Locate the cell with the specified text and output its [x, y] center coordinate. 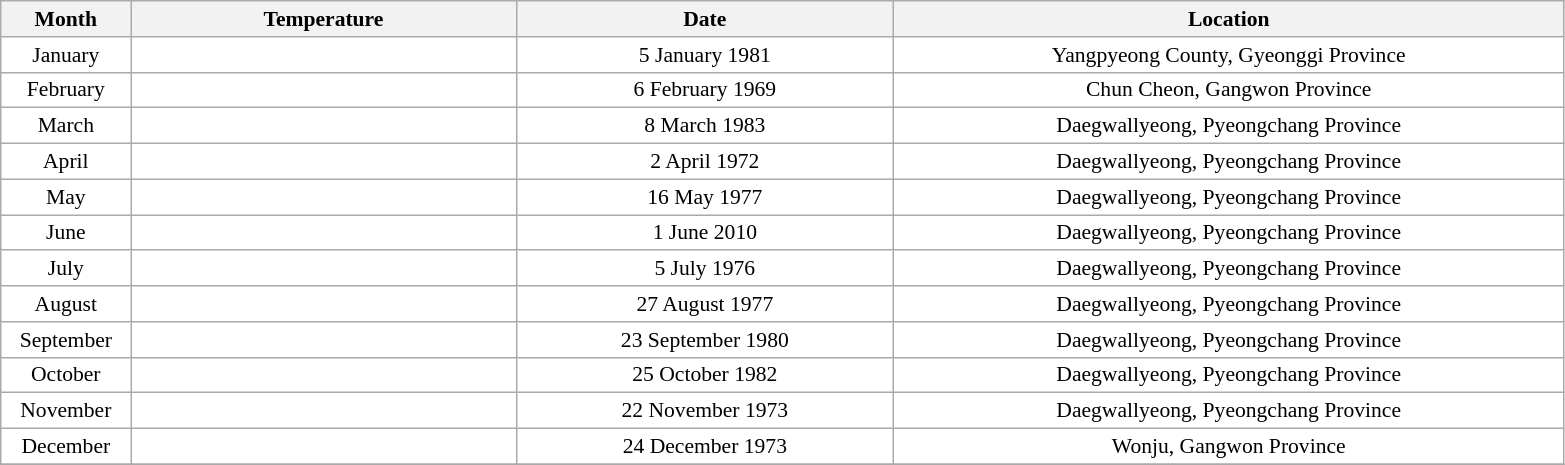
8 March 1983 [705, 126]
23 September 1980 [705, 340]
Temperature [324, 19]
March [66, 126]
5 January 1981 [705, 55]
Location [1229, 19]
24 December 1973 [705, 447]
Date [705, 19]
6 February 1969 [705, 90]
June [66, 233]
January [66, 55]
16 May 1977 [705, 197]
25 October 1982 [705, 375]
November [66, 411]
February [66, 90]
Yangpyeong County, Gyeonggi Province [1229, 55]
5 July 1976 [705, 269]
April [66, 162]
August [66, 304]
May [66, 197]
1 June 2010 [705, 233]
December [66, 447]
27 August 1977 [705, 304]
Wonju, Gangwon Province [1229, 447]
2 April 1972 [705, 162]
Month [66, 19]
22 November 1973 [705, 411]
July [66, 269]
October [66, 375]
Chun Cheon, Gangwon Province [1229, 90]
September [66, 340]
